Output the [x, y] coordinate of the center of the cell containing the given text.  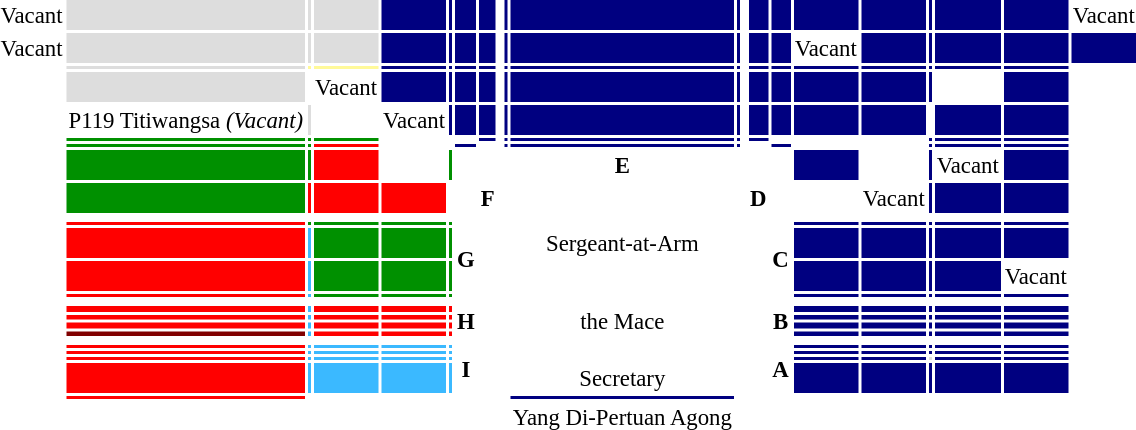
G [466, 260]
E [622, 165]
C [780, 260]
I [466, 369]
F [488, 198]
P119 Titiwangsa (Vacant) [186, 120]
Secretary [622, 378]
H [466, 321]
B [780, 321]
Sergeant-at-Arm [622, 243]
D [758, 198]
the Mace [622, 321]
A [780, 369]
